Detect which cell encompasses the target text, then output its [x, y] center coordinate. 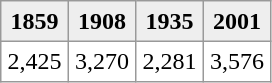
1908 [102, 21]
1935 [170, 21]
3,270 [102, 61]
2001 [237, 21]
2,281 [170, 61]
2,425 [35, 61]
1859 [35, 21]
3,576 [237, 61]
